Locate the cell with the specified text and output its (X, Y) center coordinate. 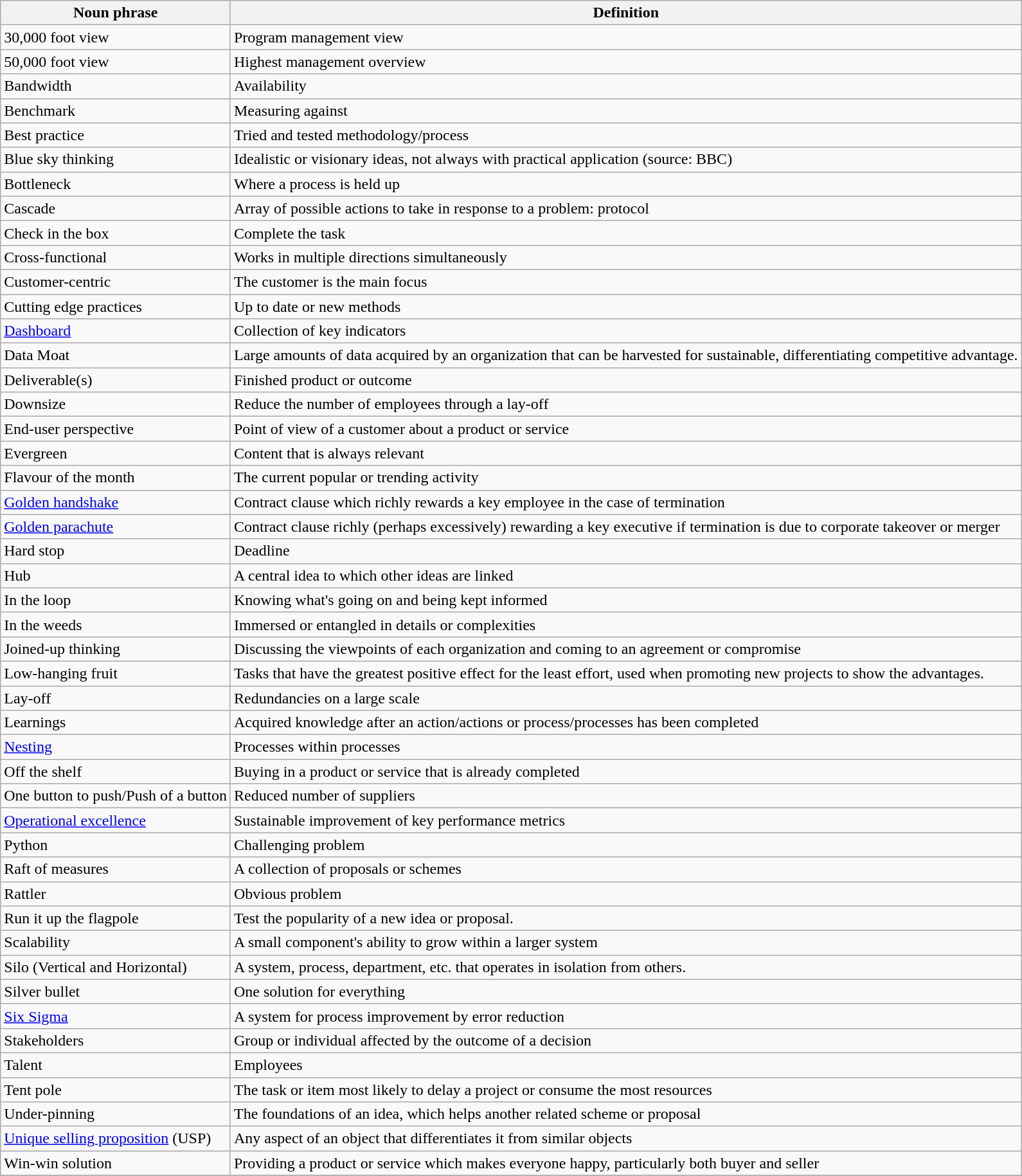
A collection of proposals or schemes (626, 869)
Check in the box (116, 233)
Run it up the flagpole (116, 918)
Where a process is held up (626, 184)
The task or item most likely to delay a project or consume the most resources (626, 1090)
Learnings (116, 723)
Point of view of a customer about a product or service (626, 429)
One button to push/Push of a button (116, 796)
One solution for everything (626, 991)
In the weeds (116, 624)
Idealistic or visionary ideas, not always with practical application (source: BBC) (626, 159)
End-user perspective (116, 429)
Reduce the number of employees through a lay-off (626, 404)
Six Sigma (116, 1016)
Evergreen (116, 453)
Test the popularity of a new idea or proposal. (626, 918)
Silo (Vertical and Horizontal) (116, 967)
Raft of measures (116, 869)
Joined-up thinking (116, 649)
Acquired knowledge after an action/actions or process/processes has been completed (626, 723)
Measuring against (626, 111)
Low-hanging fruit (116, 673)
Cascade (116, 208)
A system, process, department, etc. that operates in isolation from others. (626, 967)
The current popular or trending activity (626, 478)
Challenging problem (626, 845)
Talent (116, 1065)
Up to date or new methods (626, 307)
Golden handshake (116, 502)
Stakeholders (116, 1040)
Content that is always relevant (626, 453)
Off the shelf (116, 772)
Nesting (116, 747)
Providing a product or service which makes everyone happy, particularly both buyer and seller (626, 1163)
Rattler (116, 894)
Hub (116, 575)
Best practice (116, 135)
Array of possible actions to take in response to a problem: protocol (626, 208)
Win-win solution (116, 1163)
Bottleneck (116, 184)
The customer is the main focus (626, 282)
30,000 foot view (116, 37)
Scalability (116, 943)
Redundancies on a large scale (626, 698)
Unique selling proposition (USP) (116, 1139)
Highest management overview (626, 62)
Complete the task (626, 233)
Program management view (626, 37)
In the loop (116, 600)
50,000 foot view (116, 62)
Blue sky thinking (116, 159)
Dashboard (116, 331)
Hard stop (116, 551)
A small component's ability to grow within a larger system (626, 943)
Any aspect of an object that differentiates it from similar objects (626, 1139)
Immersed or entangled in details or complexities (626, 624)
Deadline (626, 551)
Finished product or outcome (626, 380)
Cross-functional (116, 257)
Golden parachute (116, 527)
Tried and tested methodology/process (626, 135)
Availability (626, 86)
Contract clause richly (perhaps excessively) rewarding a key executive if termination is due to corporate takeover or merger (626, 527)
Contract clause which richly rewards a key employee in the case of termination (626, 502)
Processes within processes (626, 747)
Data Moat (116, 356)
A central idea to which other ideas are linked (626, 575)
Lay-off (116, 698)
Collection of key indicators (626, 331)
Works in multiple directions simultaneously (626, 257)
Bandwidth (116, 86)
Flavour of the month (116, 478)
Obvious problem (626, 894)
A system for process improvement by error reduction (626, 1016)
Knowing what's going on and being kept informed (626, 600)
Group or individual affected by the outcome of a decision (626, 1040)
Customer-centric (116, 282)
The foundations of an idea, which helps another related scheme or proposal (626, 1114)
Tasks that have the greatest positive effect for the least effort, used when promoting new projects to show the advantages. (626, 673)
Benchmark (116, 111)
Noun phrase (116, 13)
Reduced number of suppliers (626, 796)
Discussing the viewpoints of each organization and coming to an agreement or compromise (626, 649)
Silver bullet (116, 991)
Deliverable(s) (116, 380)
Definition (626, 13)
Large amounts of data acquired by an organization that can be harvested for sustainable, differentiating competitive advantage. (626, 356)
Downsize (116, 404)
Sustainable improvement of key performance metrics (626, 820)
Operational excellence (116, 820)
Buying in a product or service that is already completed (626, 772)
Python (116, 845)
Under-pinning (116, 1114)
Tent pole (116, 1090)
Cutting edge practices (116, 307)
Employees (626, 1065)
